Capture the cell that displays the provided text and extract its (X, Y) central coordinate. 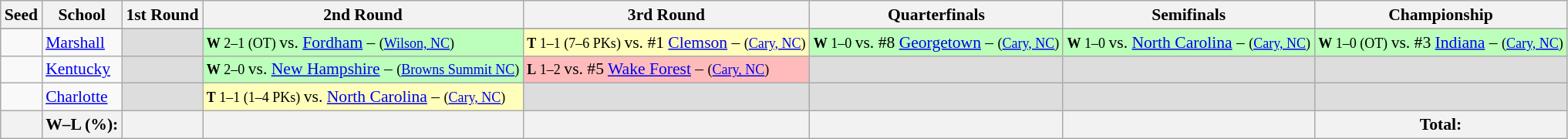
2nd Round (363, 15)
L 1–2 vs. #5 Wake Forest – (Cary, NC) (666, 69)
School (82, 15)
W 2–1 (OT) vs. Fordham – (Wilson, NC) (363, 42)
Marshall (82, 42)
Semifinals (1189, 15)
Championship (1441, 15)
Seed (22, 15)
W 1–0 (OT) vs. #3 Indiana – (Cary, NC) (1441, 42)
T 1–1 (7–6 PKs) vs. #1 Clemson – (Cary, NC) (666, 42)
W 1–0 vs. North Carolina – (Cary, NC) (1189, 42)
Total: (1441, 125)
W 1–0 vs. #8 Georgetown – (Cary, NC) (936, 42)
3rd Round (666, 15)
W–L (%): (82, 125)
Charlotte (82, 97)
Kentucky (82, 69)
Quarterfinals (936, 15)
1st Round (162, 15)
T 1–1 (1–4 PKs) vs. North Carolina – (Cary, NC) (363, 97)
W 2–0 vs. New Hampshire – (Browns Summit NC) (363, 69)
